Locate the cell with the specified text and output its (x, y) center coordinate. 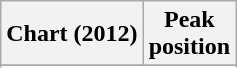
Chart (2012) (72, 34)
Peakposition (189, 34)
